Detect which cell encompasses the target text, then output its [X, Y] center coordinate. 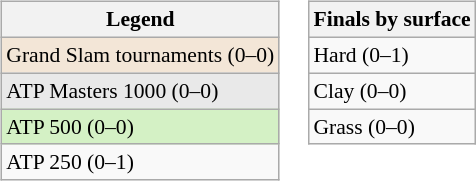
Clay (0–0) [392, 91]
Hard (0–1) [392, 55]
ATP Masters 1000 (0–0) [140, 91]
ATP 250 (0–1) [140, 162]
Grass (0–0) [392, 127]
Grand Slam tournaments (0–0) [140, 55]
ATP 500 (0–0) [140, 127]
Legend [140, 20]
Finals by surface [392, 20]
